Output the (X, Y) coordinate of the center of the cell containing the given text.  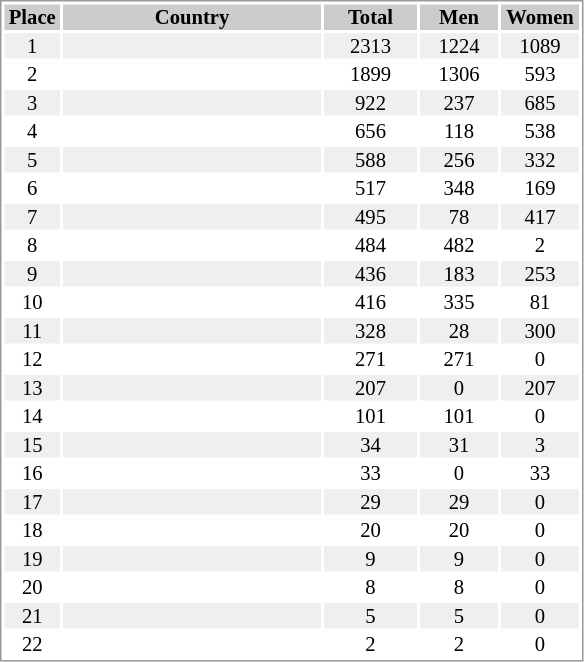
416 (370, 303)
4 (32, 131)
31 (459, 445)
300 (540, 331)
Women (540, 17)
436 (370, 274)
495 (370, 217)
10 (32, 303)
538 (540, 131)
16 (32, 473)
11 (32, 331)
922 (370, 103)
1306 (459, 75)
484 (370, 245)
1 (32, 46)
588 (370, 160)
28 (459, 331)
18 (32, 531)
237 (459, 103)
593 (540, 75)
482 (459, 245)
1899 (370, 75)
19 (32, 559)
1089 (540, 46)
417 (540, 217)
15 (32, 445)
12 (32, 359)
685 (540, 103)
17 (32, 502)
328 (370, 331)
81 (540, 303)
169 (540, 189)
6 (32, 189)
Men (459, 17)
183 (459, 274)
2313 (370, 46)
22 (32, 645)
14 (32, 417)
348 (459, 189)
34 (370, 445)
Total (370, 17)
Country (192, 17)
13 (32, 388)
253 (540, 274)
256 (459, 160)
335 (459, 303)
78 (459, 217)
656 (370, 131)
21 (32, 616)
118 (459, 131)
517 (370, 189)
7 (32, 217)
332 (540, 160)
Place (32, 17)
1224 (459, 46)
